Pinpoint the cell where the given text exists, returning its [X, Y] midpoint coordinate. 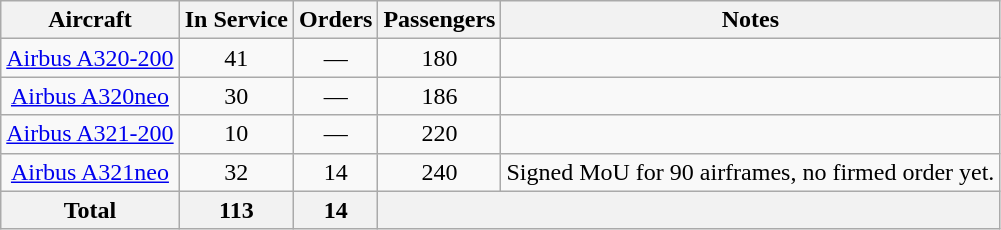
113 [236, 210]
Aircraft [90, 20]
In Service [236, 20]
32 [236, 172]
180 [440, 58]
30 [236, 96]
Orders [336, 20]
Signed MoU for 90 airframes, no firmed order yet. [750, 172]
Total [90, 210]
186 [440, 96]
Airbus A320-200 [90, 58]
220 [440, 134]
Passengers [440, 20]
10 [236, 134]
Airbus A321neo [90, 172]
Airbus A321-200 [90, 134]
Notes [750, 20]
41 [236, 58]
Airbus A320neo [90, 96]
240 [440, 172]
